From the cell containing the given text, extract its center point as (X, Y) coordinate. 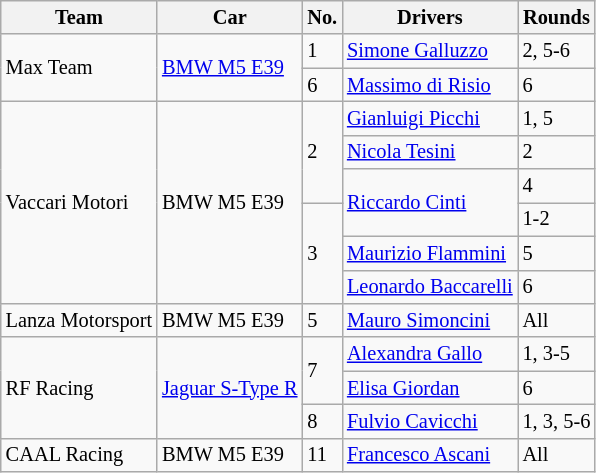
Leonardo Baccarelli (430, 287)
1-2 (557, 219)
Max Team (79, 68)
Car (230, 17)
Gianluigi Picchi (430, 118)
Maurizio Flammini (430, 253)
1, 3, 5-6 (557, 421)
Riccardo Cinti (430, 202)
Fulvio Cavicchi (430, 421)
2, 5-6 (557, 51)
1, 5 (557, 118)
7 (322, 370)
Alexandra Gallo (430, 354)
Simone Galluzzo (430, 51)
4 (557, 186)
3 (322, 252)
Rounds (557, 17)
No. (322, 17)
1 (322, 51)
1, 3-5 (557, 354)
Massimo di Risio (430, 85)
CAAL Racing (79, 455)
Francesco Ascani (430, 455)
Mauro Simoncini (430, 320)
Elisa Giordan (430, 388)
Drivers (430, 17)
Lanza Motorsport (79, 320)
Nicola Tesini (430, 152)
11 (322, 455)
8 (322, 421)
Team (79, 17)
Vaccari Motori (79, 202)
Jaguar S-Type R (230, 388)
RF Racing (79, 388)
